Return the (x, y) coordinate for the center point of the cell that contains the specified text.  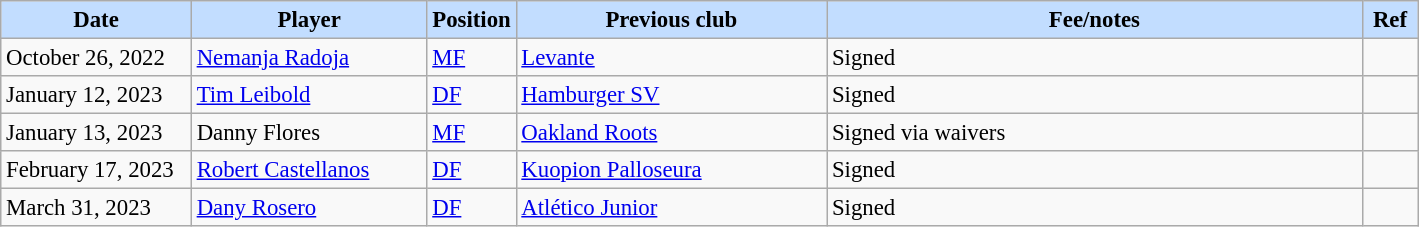
Ref (1390, 20)
Tim Leibold (309, 95)
Nemanja Radoja (309, 58)
February 17, 2023 (96, 170)
January 12, 2023 (96, 95)
Signed via waivers (1095, 133)
March 31, 2023 (96, 208)
Previous club (672, 20)
Dany Rosero (309, 208)
October 26, 2022 (96, 58)
Date (96, 20)
Player (309, 20)
Levante (672, 58)
Hamburger SV (672, 95)
Kuopion Palloseura (672, 170)
Position (472, 20)
Robert Castellanos (309, 170)
Atlético Junior (672, 208)
Oakland Roots (672, 133)
Fee/notes (1095, 20)
January 13, 2023 (96, 133)
Danny Flores (309, 133)
